Pinpoint the cell where the given text exists, returning its [x, y] midpoint coordinate. 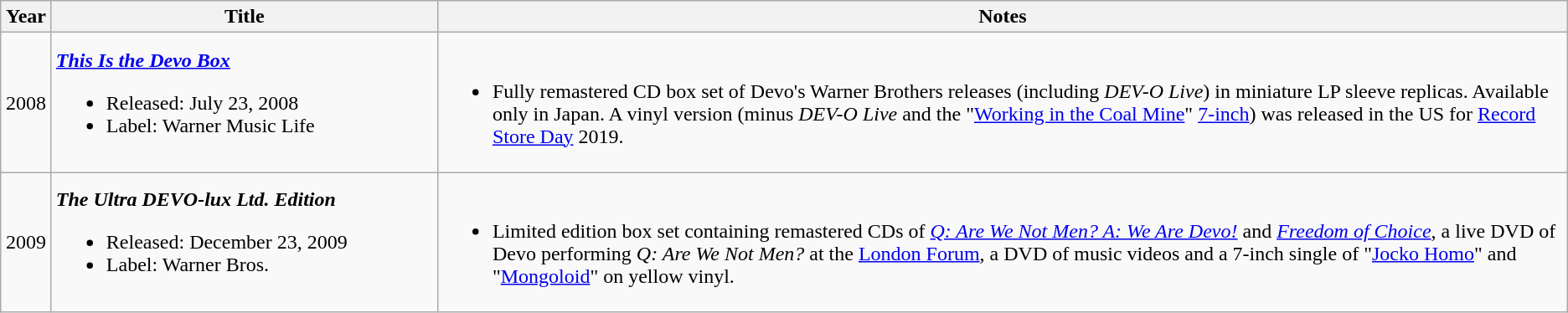
This Is the Devo BoxReleased: July 23, 2008Label: Warner Music Life [245, 102]
2008 [27, 102]
2009 [27, 243]
Year [27, 17]
Title [245, 17]
The Ultra DEVO-lux Ltd. EditionReleased: December 23, 2009Label: Warner Bros. [245, 243]
Notes [1002, 17]
